Identify which cell holds the provided text, then report its (X, Y) central coordinate. 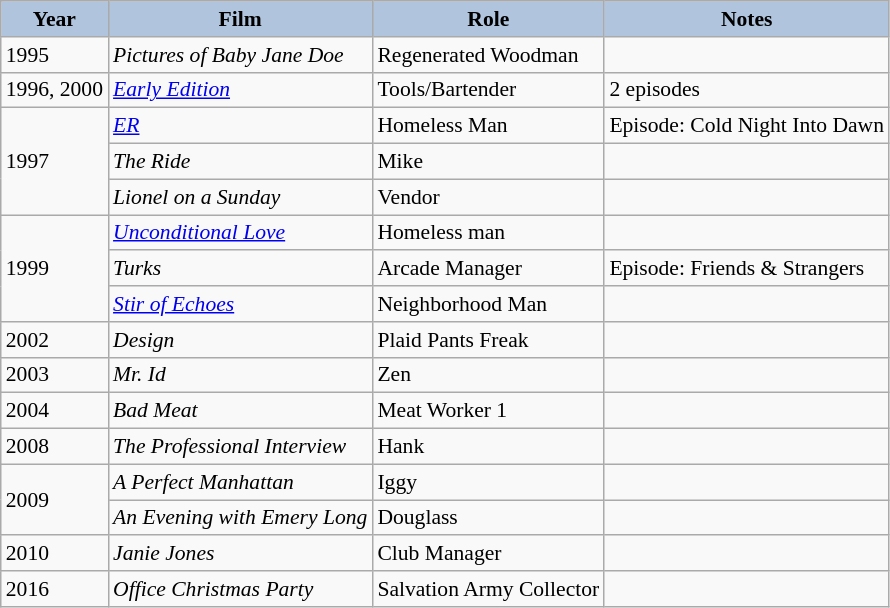
Role (488, 19)
Unconditional Love (240, 233)
An Evening with Emery Long (240, 518)
Hank (488, 447)
Stir of Echoes (240, 304)
2004 (54, 411)
Episode: Cold Night Into Dawn (746, 126)
2016 (54, 589)
Lionel on a Sunday (240, 197)
Neighborhood Man (488, 304)
Zen (488, 375)
2008 (54, 447)
The Professional Interview (240, 447)
Vendor (488, 197)
2010 (54, 554)
Iggy (488, 482)
Tools/Bartender (488, 90)
Janie Jones (240, 554)
Turks (240, 269)
Early Edition (240, 90)
Mr. Id (240, 375)
1996, 2000 (54, 90)
Arcade Manager (488, 269)
2003 (54, 375)
Salvation Army Collector (488, 589)
1995 (54, 55)
2009 (54, 500)
Year (54, 19)
Club Manager (488, 554)
Homeless man (488, 233)
Design (240, 340)
Bad Meat (240, 411)
Meat Worker 1 (488, 411)
Film (240, 19)
Regenerated Woodman (488, 55)
ER (240, 126)
Pictures of Baby Jane Doe (240, 55)
Plaid Pants Freak (488, 340)
1999 (54, 268)
Notes (746, 19)
Douglass (488, 518)
1997 (54, 162)
The Ride (240, 162)
2002 (54, 340)
Mike (488, 162)
Episode: Friends & Strangers (746, 269)
2 episodes (746, 90)
A Perfect Manhattan (240, 482)
Homeless Man (488, 126)
Office Christmas Party (240, 589)
